Extract the [x, y] coordinate from the center of the cell holding the provided text.  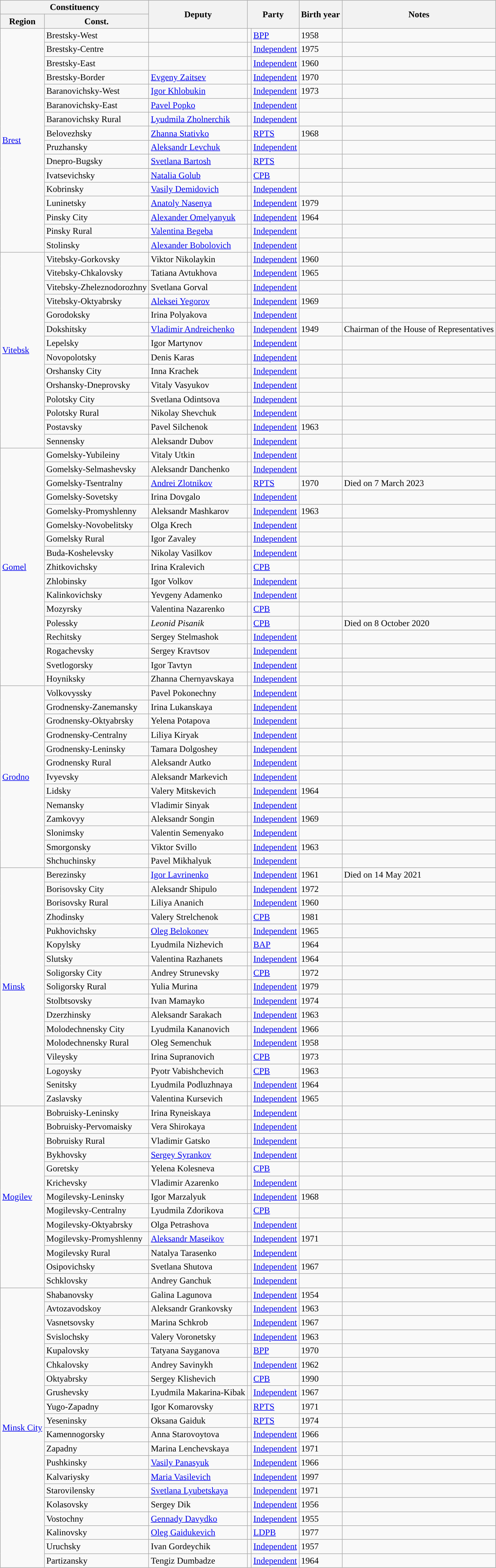
Lyudmila Zholnerchik [198, 119]
Irina Dovgalo [198, 497]
Grodnensky-Oktyabrsky [97, 721]
Svislochsky [97, 1337]
Igor Lavrinenko [198, 875]
Valentina Razhanets [198, 959]
Ivatsevichsky [97, 175]
1954 [321, 1294]
Grodno [22, 777]
Liliya Kiryak [198, 735]
Pavel Mikhalyuk [198, 861]
Tamara Dolgoshey [198, 749]
Volkovyssky [97, 693]
Zaslavsky [97, 1099]
Brest [22, 140]
Aleksandr Mashkarov [198, 511]
Svetlana Odintsova [198, 399]
Yelena Potapova [198, 721]
Gomelsky-Sovetsky [97, 497]
Gomelsky Rural [97, 539]
Irina Polyakova [198, 315]
Sergey Dik [198, 1504]
Vladimir Azarenko [198, 1183]
Anatoly Nasenya [198, 203]
Novopolotsky [97, 357]
Zhlobinsky [97, 581]
Sergey Klishevich [198, 1379]
Lyudmila Nizhevich [198, 945]
Anna Starovoytova [198, 1435]
Lyudmila Zdorikova [198, 1211]
Irina Supranovich [198, 1057]
Natalya Tarasenko [198, 1253]
Hoyniksky [97, 679]
Kupalovsky [97, 1351]
Zhitkovichsky [97, 567]
Igor Komarovsky [198, 1407]
Mozyrsky [97, 609]
Vera Shirokaya [198, 1127]
Rogachevsky [97, 651]
Aleksandr Maseikov [198, 1239]
Gomelsky-Selmashevsky [97, 469]
Denis Karas [198, 357]
Lyudmila Podluzhnaya [198, 1085]
Andrei Zlotnikov [198, 483]
Oktyabrsky [97, 1379]
Brestsky-Centre [97, 49]
Kopylsky [97, 945]
Smorgonsky [97, 847]
Nikolay Vasilkov [198, 553]
Logoysky [97, 1071]
Died on 7 March 2023 [419, 483]
Bobruisky-Pervomaisky [97, 1127]
Borisovsky City [97, 889]
Zhanna Stativko [198, 133]
Aleksandr Danchenko [198, 469]
Grushevsky [97, 1393]
Partizansky [97, 1561]
Dnepro-Bugsky [97, 161]
Orshansky-Dneprovsky [97, 385]
Minsk [22, 987]
Liliya Ananich [198, 903]
Avtozavodskoy [97, 1309]
Svetlana Bartosh [198, 161]
Brestsky-Border [97, 77]
Berezinsky [97, 875]
1949 [321, 329]
Bykhovsky [97, 1155]
Mogilevsky-Oktyabrsky [97, 1225]
Igor Volkov [198, 581]
Igor Zavaley [198, 539]
Vladimir Andreichenko [198, 329]
Sergey Stelmashok [198, 637]
Dzerzhinsky [97, 1015]
Grodnensky Rural [97, 763]
Ivan Gordeychik [198, 1547]
Bobruisky Rural [97, 1141]
Baranovichsky-West [97, 91]
Polotsky City [97, 399]
Grodnensky-Leninsky [97, 749]
Mogilevsky-Centralny [97, 1211]
1977 [321, 1533]
Baranovichsky Rural [97, 119]
Orshansky City [97, 371]
Alexander Omelyanyuk [198, 217]
Yulia Murina [198, 987]
Molodechnensky Rural [97, 1043]
Marina Schkrob [198, 1323]
Oleg Belokonev [198, 931]
Pruzhansky [97, 147]
Sennensky [97, 441]
Svetlana Shutova [198, 1267]
Stolinsky [97, 245]
Grodnensky-Centralny [97, 735]
Marina Lenchevskaya [198, 1449]
Polessky [97, 623]
Kobrinsky [97, 189]
Gomelsky-Yubileiny [97, 455]
Evgeny Zaitsev [198, 77]
Gomelsky-Novobelitsky [97, 525]
Uruchsky [97, 1547]
Mogilevsky-Promyshlenny [97, 1239]
Zapadny [97, 1449]
Vladimir Gatsko [198, 1141]
Maria Vasilevich [198, 1476]
Aleksandr Autko [198, 763]
Yelena Kolesneva [198, 1169]
Schklovsky [97, 1281]
BAP [275, 945]
Lyudmila Makarina-Kibak [198, 1393]
Polotsky Rural [97, 413]
Aleksandr Levchuk [198, 147]
Stolbtsovsky [97, 1001]
Ivan Mamayko [198, 1001]
Region [22, 21]
1957 [321, 1547]
Svetlana Gorval [198, 287]
Party [273, 14]
1955 [321, 1519]
Svetlogorsky [97, 665]
Kalvariysky [97, 1476]
Died on 14 May 2021 [419, 875]
Senitsky [97, 1085]
Aleksandr Sarakach [198, 1015]
Aleksandr Markevich [198, 777]
Vitebsky-Gorkovsky [97, 259]
Ivyevsky [97, 777]
Mogilevsky Rural [97, 1253]
Pukhovichsky [97, 931]
Kalinkovichsky [97, 595]
Pinsky Rural [97, 231]
Aleksandr Grankovsky [198, 1309]
Olga Krech [198, 525]
Oleg Gaidukevich [198, 1533]
Died on 8 October 2020 [419, 623]
1962 [321, 1365]
Igor Khlobukin [198, 91]
Buda-Koshelevsky [97, 553]
Zhodinsky [97, 917]
Irina Lukanskaya [198, 707]
Pavel Pokonechny [198, 693]
Pavel Silchenok [198, 427]
Borisovsky Rural [97, 903]
Kolasovsky [97, 1504]
Valentin Semenyako [198, 833]
Vitebsky-Chkalovsky [97, 273]
Alexander Bobolovich [198, 245]
Vladimir Sinyak [198, 805]
Igor Marzalyuk [198, 1197]
Kalinovsky [97, 1533]
LDPB [275, 1533]
Mogilevsky-Leninsky [97, 1197]
Bobruisky-Leninsky [97, 1113]
Natalia Golub [198, 175]
Molodechnensky City [97, 1029]
Aleksei Yegorov [198, 301]
Pyotr Vabishchevich [198, 1071]
Irina Kralevich [198, 567]
Lepelsky [97, 343]
Baranovichsky-East [97, 105]
Oksana Gaiduk [198, 1421]
Vasily Demidovich [198, 189]
Shchuchinsky [97, 861]
Pavel Popko [198, 105]
Chairman of the House of Representatives [419, 329]
Leonid Pisanik [198, 623]
Valentina Nazarenko [198, 609]
1961 [321, 875]
Lyudmila Kananovich [198, 1029]
Andrey Strunevsky [198, 973]
Zhanna Chernyavskaya [198, 679]
Svetlana Lyubetskaya [198, 1490]
Tatyana Sayganova [198, 1351]
Kamennogorsky [97, 1435]
Olga Petrashova [198, 1225]
Aleksandr Songin [198, 819]
Postavsky [97, 427]
Gomelsky-Promyshlenny [97, 511]
Soligorsky City [97, 973]
Constituency [75, 7]
Minsk City [22, 1427]
Brestsky-West [97, 35]
Nemansky [97, 805]
Chkalovsky [97, 1365]
Igor Martynov [198, 343]
Belovezhsky [97, 133]
Vitebsk [22, 350]
Slonimsky [97, 833]
Mogilev [22, 1197]
Valery Mitskevich [198, 791]
1975 [321, 49]
Zamkovyy [97, 819]
Sergey Kravtsov [198, 651]
Nikolay Shevchuk [198, 413]
Valery Strelchenok [198, 917]
Gomelsky-Tsentralny [97, 483]
1981 [321, 917]
Oleg Semenchuk [198, 1043]
Galina Lagunova [198, 1294]
1956 [321, 1504]
Viktor Nikolaykin [198, 259]
Pushkinsky [97, 1462]
Soligorsky Rural [97, 987]
Sergey Syrankov [198, 1155]
Brestsky-East [97, 63]
Aleksandr Dubov [198, 441]
Valery Voronetsky [198, 1337]
Luninetsky [97, 203]
Vitaly Vasyukov [198, 385]
Birth year [321, 14]
Vostochny [97, 1519]
Andrey Savinykh [198, 1365]
Vitaly Utkin [198, 455]
Tatiana Avtukhova [198, 273]
Osipovichsky [97, 1267]
Yeseninsky [97, 1421]
Const. [97, 21]
Viktor Svillo [198, 847]
Vileysky [97, 1057]
Igor Tavtyn [198, 665]
Notes [419, 14]
Pinsky City [97, 217]
1990 [321, 1379]
Inna Krachek [198, 371]
Vitebsky-Oktyabrsky [97, 301]
Starovilensky [97, 1490]
Aleksandr Shipulo [198, 889]
Tengiz Dumbadze [198, 1561]
Slutsky [97, 959]
Lidsky [97, 791]
Vasily Panasyuk [198, 1462]
Yevgeny Adamenko [198, 595]
Valentina Begeba [198, 231]
Gomel [22, 567]
Goretsky [97, 1169]
Andrey Ganchuk [198, 1281]
Irina Ryneiskaya [198, 1113]
Krichevsky [97, 1183]
Gennady Davydko [198, 1519]
Yugo-Zapadny [97, 1407]
Vasnetsovsky [97, 1323]
Shabanovsky [97, 1294]
Grodnensky-Zanemansky [97, 707]
Deputy [198, 14]
Valentina Kursevich [198, 1099]
Gorodoksky [97, 315]
Rechitsky [97, 637]
1997 [321, 1476]
Vitebsky-Zheleznodorozhny [97, 287]
Dokshitsky [97, 329]
